Provide the [X, Y] coordinate of the cell's center where the given text is located.  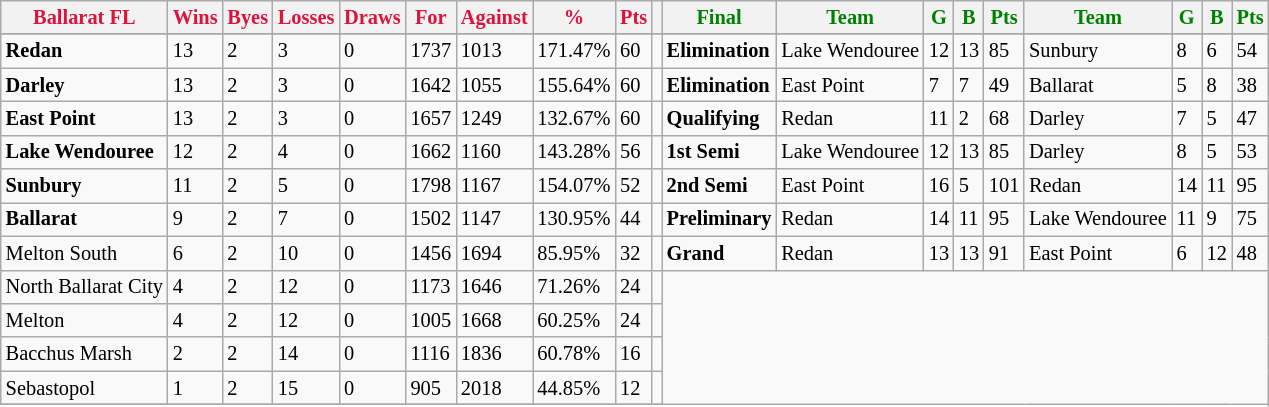
1167 [494, 186]
47 [1250, 118]
Against [494, 17]
143.28% [574, 152]
101 [1004, 186]
Wins [196, 17]
154.07% [574, 186]
1737 [431, 51]
2nd Semi [720, 186]
1646 [494, 287]
Final [720, 17]
1662 [431, 152]
1st Semi [720, 152]
1147 [494, 219]
Qualifying [720, 118]
56 [634, 152]
32 [634, 253]
52 [634, 186]
10 [306, 253]
85.95% [574, 253]
44 [634, 219]
Grand [720, 253]
Melton South [84, 253]
Preliminary [720, 219]
Ballarat FL [84, 17]
1642 [431, 85]
For [431, 17]
1055 [494, 85]
1 [196, 388]
% [574, 17]
2018 [494, 388]
155.64% [574, 85]
1657 [431, 118]
1160 [494, 152]
48 [1250, 253]
1836 [494, 354]
1502 [431, 219]
171.47% [574, 51]
60.78% [574, 354]
44.85% [574, 388]
Losses [306, 17]
1798 [431, 186]
Bacchus Marsh [84, 354]
1013 [494, 51]
1456 [431, 253]
91 [1004, 253]
North Ballarat City [84, 287]
68 [1004, 118]
130.95% [574, 219]
1668 [494, 320]
54 [1250, 51]
1249 [494, 118]
1173 [431, 287]
71.26% [574, 287]
Melton [84, 320]
905 [431, 388]
Draws [372, 17]
15 [306, 388]
49 [1004, 85]
1116 [431, 354]
60.25% [574, 320]
38 [1250, 85]
75 [1250, 219]
1694 [494, 253]
53 [1250, 152]
132.67% [574, 118]
Sebastopol [84, 388]
Byes [247, 17]
1005 [431, 320]
